From the cell containing the given text, extract its center point as (X, Y) coordinate. 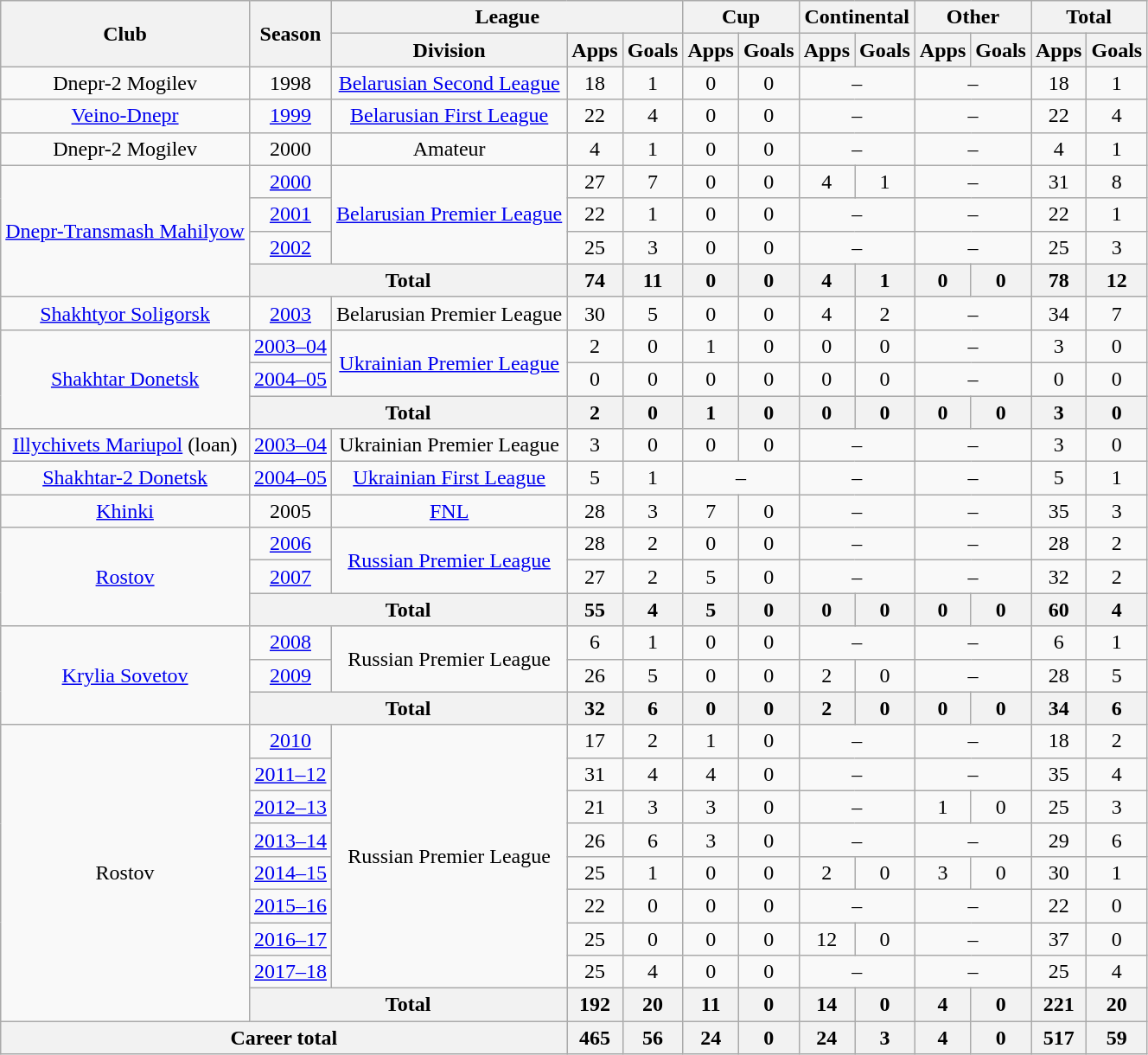
192 (595, 1005)
2008 (290, 643)
59 (1117, 1038)
60 (1058, 610)
2015–16 (290, 905)
1998 (290, 83)
78 (1058, 280)
Other (973, 17)
2012–13 (290, 807)
2001 (290, 214)
14 (826, 1005)
37 (1058, 938)
Club (125, 34)
Continental (857, 17)
2003 (290, 313)
Cup (741, 17)
2002 (290, 247)
2013–14 (290, 840)
Belarusian First League (449, 116)
Krylia Sovetov (125, 675)
2017–18 (290, 972)
2016–17 (290, 938)
League (507, 17)
Shakhtyor Soligorsk (125, 313)
17 (595, 741)
Ukrainian First League (449, 478)
Career total (284, 1038)
2009 (290, 675)
2006 (290, 544)
Division (449, 50)
Season (290, 34)
Shakhtar-2 Donetsk (125, 478)
74 (595, 280)
2007 (290, 577)
Dnepr-Transmash Mahilyow (125, 231)
Amateur (449, 149)
Veino-Dnepr (125, 116)
2011–12 (290, 774)
Illychivets Mariupol (loan) (125, 445)
517 (1058, 1038)
Khinki (125, 511)
29 (1058, 840)
1999 (290, 116)
8 (1117, 182)
Shakhtar Donetsk (125, 379)
2014–15 (290, 873)
2010 (290, 741)
Belarusian Second League (449, 83)
55 (595, 610)
56 (653, 1038)
FNL (449, 511)
21 (595, 807)
465 (595, 1038)
221 (1058, 1005)
2005 (290, 511)
